From the cell containing the given text, extract its center point as [x, y] coordinate. 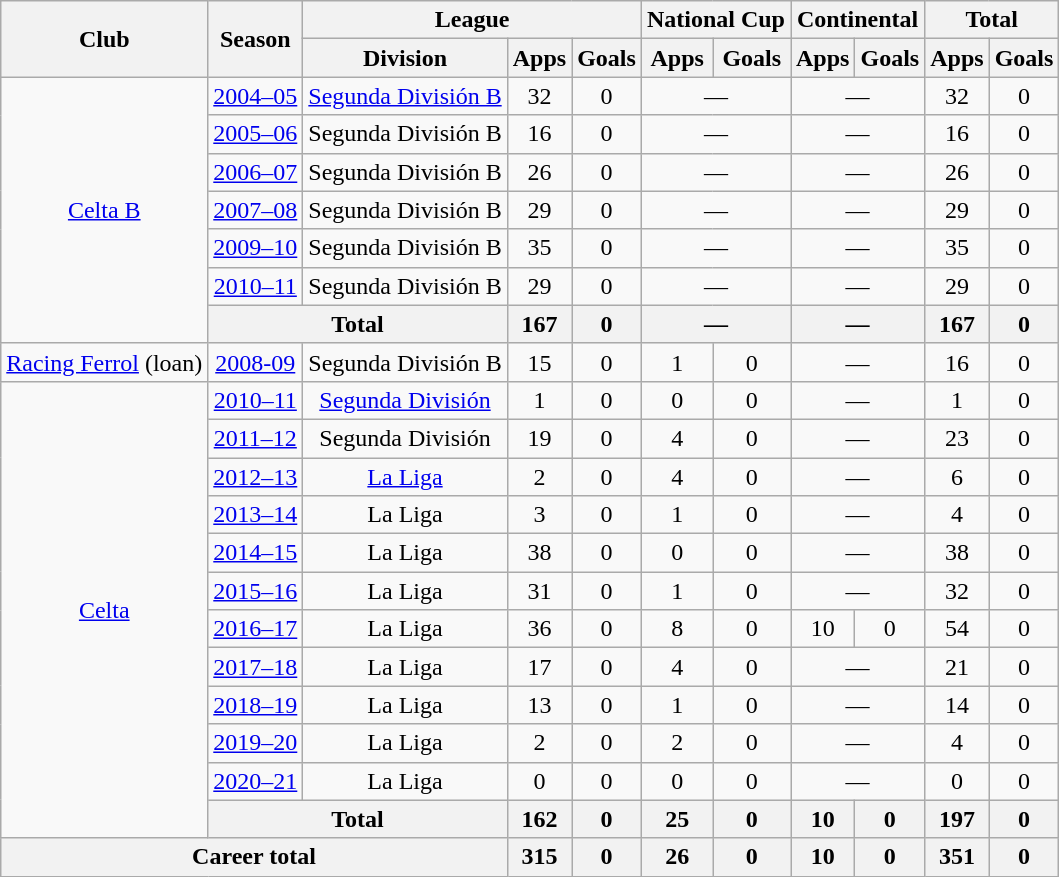
Career total [254, 857]
14 [957, 705]
League [472, 20]
15 [539, 362]
Division [405, 58]
Club [104, 39]
3 [539, 515]
2007–08 [256, 210]
21 [957, 667]
351 [957, 857]
2004–05 [256, 96]
6 [957, 477]
Racing Ferrol (loan) [104, 362]
2013–14 [256, 515]
25 [677, 819]
Celta [104, 610]
315 [539, 857]
2019–20 [256, 743]
2005–06 [256, 134]
17 [539, 667]
2006–07 [256, 172]
2008-09 [256, 362]
2020–21 [256, 781]
Continental [857, 20]
2017–18 [256, 667]
2016–17 [256, 629]
36 [539, 629]
Season [256, 39]
2009–10 [256, 248]
2011–12 [256, 438]
162 [539, 819]
197 [957, 819]
2015–16 [256, 591]
23 [957, 438]
National Cup [716, 20]
8 [677, 629]
2012–13 [256, 477]
31 [539, 591]
2018–19 [256, 705]
Celta B [104, 210]
2014–15 [256, 553]
19 [539, 438]
13 [539, 705]
54 [957, 629]
